Scan for the cell matching the given text and deliver its [X, Y] coordinate at center. 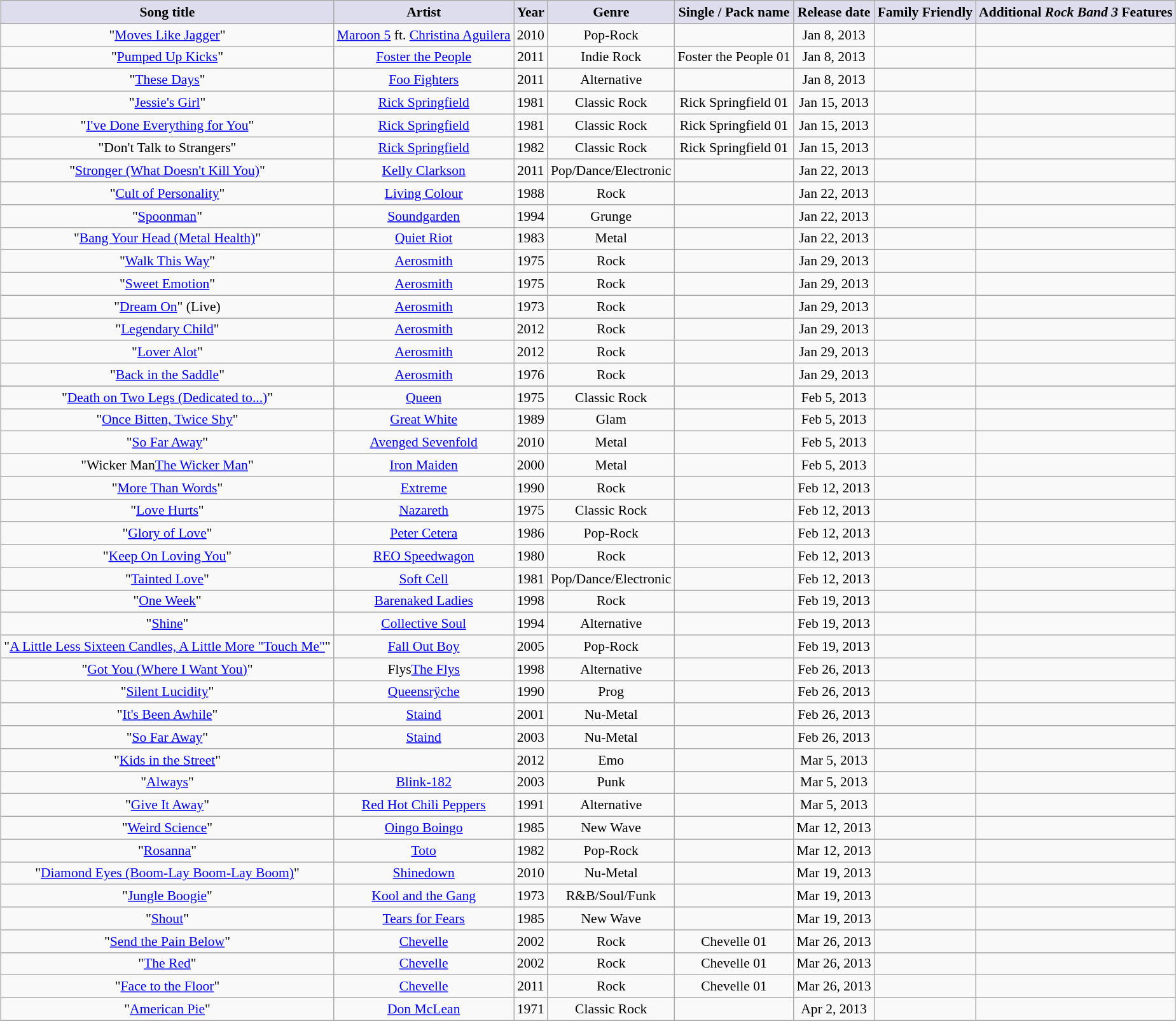
"Shout" [167, 919]
"One Week" [167, 601]
"Legendary Child" [167, 330]
"Spoonman" [167, 216]
"Shine" [167, 624]
"Send the Pain Below" [167, 941]
Foster the People 01 [734, 57]
Queensrÿche [424, 692]
"The Red" [167, 964]
FlysThe Flys [424, 669]
1986 [530, 533]
"Face to the Floor" [167, 987]
Soft Cell [424, 578]
"These Days" [167, 80]
Family Friendly [925, 12]
Queen [424, 397]
Artist [424, 12]
Quiet Riot [424, 239]
Fall Out Boy [424, 646]
"Pumped Up Kicks" [167, 57]
"Tainted Love" [167, 578]
Barenaked Ladies [424, 601]
1976 [530, 375]
"Dream On" (Live) [167, 307]
"Glory of Love" [167, 533]
Genre [611, 12]
"I've Done Everything for You" [167, 125]
Single / Pack name [734, 12]
Peter Cetera [424, 533]
2000 [530, 465]
Soundgarden [424, 216]
"Stronger (What Doesn't Kill You)" [167, 170]
"Love Hurts" [167, 510]
1980 [530, 556]
"Don't Talk to Strangers" [167, 148]
"Weird Science" [167, 828]
Toto [424, 851]
Don McLean [424, 1009]
"Moves Like Jagger" [167, 34]
Glam [611, 420]
Kelly Clarkson [424, 170]
"Keep On Loving You" [167, 556]
Year [530, 12]
2001 [530, 714]
"Jungle Boogie" [167, 896]
"Sweet Emotion" [167, 284]
1983 [530, 239]
Additional Rock Band 3 Features [1076, 12]
Song title [167, 12]
"Back in the Saddle" [167, 375]
"Bang Your Head (Metal Health)" [167, 239]
"Death on Two Legs (Dedicated to...)" [167, 397]
"American Pie" [167, 1009]
"Rosanna" [167, 851]
Release date [834, 12]
"More Than Words" [167, 488]
Foo Fighters [424, 80]
1989 [530, 420]
Extreme [424, 488]
"Silent Lucidity" [167, 692]
"Got You (Where I Want You)" [167, 669]
"Wicker ManThe Wicker Man" [167, 465]
Emo [611, 760]
Maroon 5 ft. Christina Aguilera [424, 34]
Kool and the Gang [424, 896]
"Give It Away" [167, 805]
"Kids in the Street" [167, 760]
"Jessie's Girl" [167, 102]
Avenged Sevenfold [424, 443]
Punk [611, 782]
Grunge [611, 216]
"It's Been Awhile" [167, 714]
Foster the People [424, 57]
Iron Maiden [424, 465]
Tears for Fears [424, 919]
1991 [530, 805]
"Cult of Personality" [167, 193]
Prog [611, 692]
Nazareth [424, 510]
Apr 2, 2013 [834, 1009]
Great White [424, 420]
"Once Bitten, Twice Shy" [167, 420]
Shinedown [424, 873]
Living Colour [424, 193]
R&B/Soul/Funk [611, 896]
"Lover Alot" [167, 352]
"Walk This Way" [167, 261]
Indie Rock [611, 57]
"A Little Less Sixteen Candles, A Little More "Touch Me"" [167, 646]
Collective Soul [424, 624]
1988 [530, 193]
1971 [530, 1009]
"Always" [167, 782]
"Diamond Eyes (Boom-Lay Boom-Lay Boom)" [167, 873]
Oingo Boingo [424, 828]
2005 [530, 646]
Red Hot Chili Peppers [424, 805]
REO Speedwagon [424, 556]
Blink-182 [424, 782]
